Locate the cell with the specified text and output its [X, Y] center coordinate. 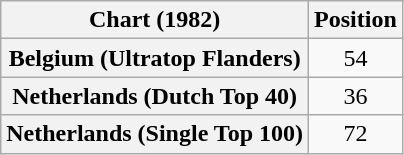
Chart (1982) [155, 20]
Belgium (Ultratop Flanders) [155, 58]
Netherlands (Single Top 100) [155, 134]
36 [356, 96]
54 [356, 58]
Netherlands (Dutch Top 40) [155, 96]
Position [356, 20]
72 [356, 134]
